Determine the (x, y) coordinate at the center of the cell enclosing the given text.  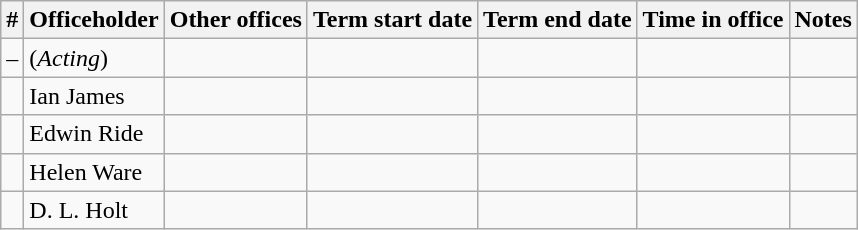
(Acting) (94, 58)
Ian James (94, 96)
Time in office (713, 20)
Edwin Ride (94, 134)
D. L. Holt (94, 210)
Helen Ware (94, 172)
Other offices (236, 20)
– (12, 58)
Term start date (392, 20)
Officeholder (94, 20)
Notes (823, 20)
# (12, 20)
Term end date (558, 20)
